Locate the cell with the specified text and output its [X, Y] center coordinate. 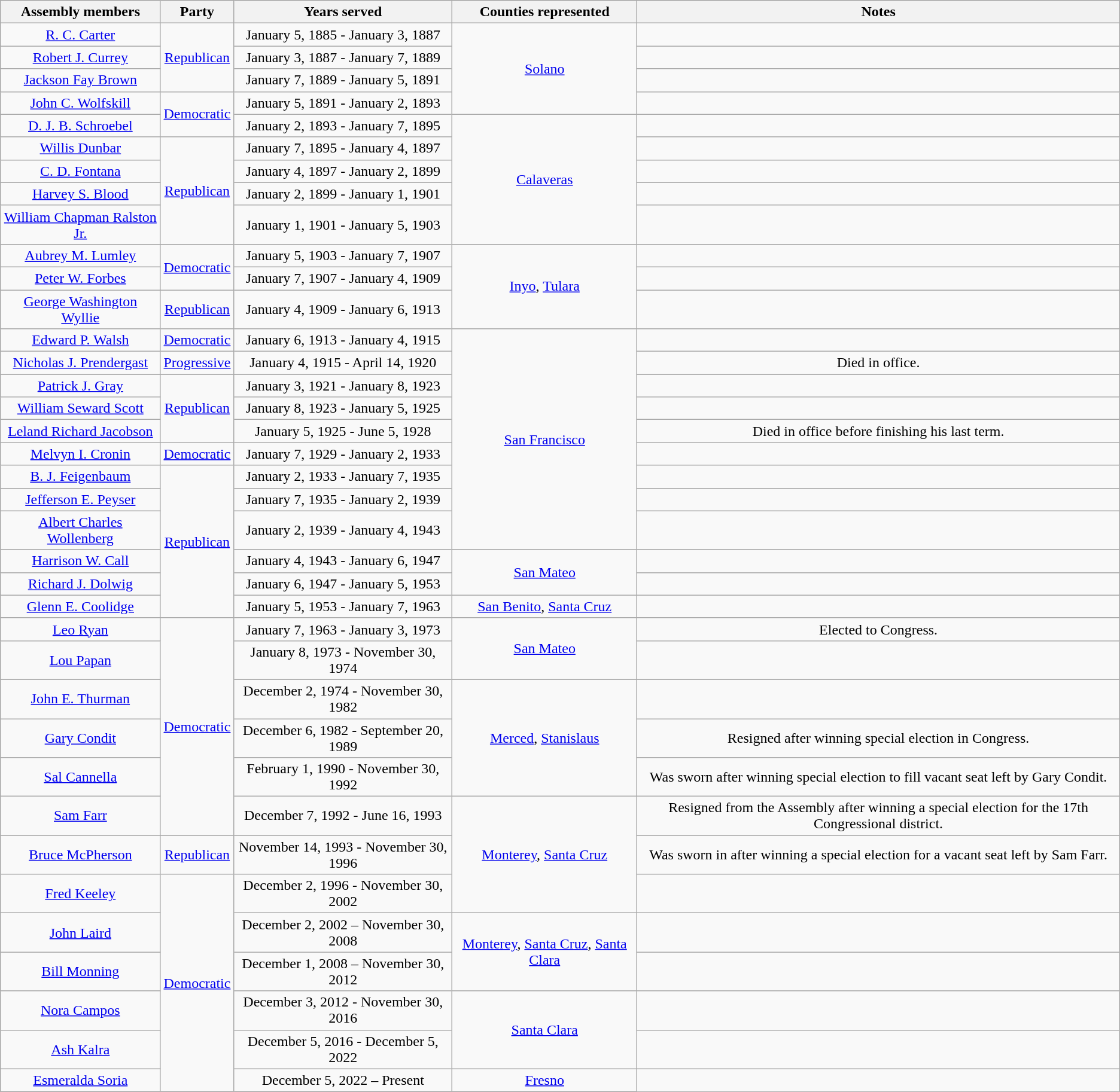
Monterey, Santa Cruz, Santa Clara [544, 952]
January 4, 1943 - January 6, 1947 [343, 561]
December 5, 2016 - December 5, 2022 [343, 1049]
December 3, 2012 - November 30, 2016 [343, 1011]
January 2, 1933 - January 7, 1935 [343, 477]
Died in office. [878, 363]
January 5, 1953 - January 7, 1963 [343, 606]
November 14, 1993 - November 30, 1996 [343, 855]
D. J. B. Schroebel [80, 126]
Glenn E. Coolidge [80, 606]
Richard J. Dolwig [80, 584]
Party [197, 12]
Notes [878, 12]
John E. Thurman [80, 698]
B. J. Feigenbaum [80, 477]
December 6, 1982 - September 20, 1989 [343, 738]
Fred Keeley [80, 893]
Resigned from the Assembly after winning a special election for the 17th Congressional district. [878, 816]
C. D. Fontana [80, 171]
R. C. Carter [80, 35]
January 6, 1913 - January 4, 1915 [343, 340]
Peter W. Forbes [80, 278]
January 8, 1973 - November 30, 1974 [343, 660]
San Benito, Santa Cruz [544, 606]
Jefferson E. Peyser [80, 499]
January 5, 1903 - January 7, 1907 [343, 255]
Ash Kalra [80, 1049]
February 1, 1990 - November 30, 1992 [343, 777]
Santa Clara [544, 1030]
Solano [544, 69]
January 7, 1889 - January 5, 1891 [343, 80]
January 5, 1891 - January 2, 1893 [343, 103]
Patrick J. Gray [80, 386]
January 7, 1895 - January 4, 1897 [343, 148]
George Washington Wyllie [80, 309]
San Francisco [544, 440]
December 2, 1996 - November 30, 2002 [343, 893]
January 4, 1897 - January 2, 1899 [343, 171]
William Chapman Ralston Jr. [80, 225]
Leland Richard Jacobson [80, 431]
Monterey, Santa Cruz [544, 855]
January 8, 1923 - January 5, 1925 [343, 408]
January 7, 1935 - January 2, 1939 [343, 499]
Progressive [197, 363]
January 2, 1939 - January 4, 1943 [343, 530]
John C. Wolfskill [80, 103]
Bruce McPherson [80, 855]
January 4, 1915 - April 14, 1920 [343, 363]
Died in office before finishing his last term. [878, 431]
Robert J. Currey [80, 57]
Edward P. Walsh [80, 340]
Nora Campos [80, 1011]
Fresno [544, 1080]
January 7, 1929 - January 2, 1933 [343, 454]
December 5, 2022 – Present [343, 1080]
Harvey S. Blood [80, 194]
January 3, 1921 - January 8, 1923 [343, 386]
January 4, 1909 - January 6, 1913 [343, 309]
January 3, 1887 - January 7, 1889 [343, 57]
Was sworn after winning special election to fill vacant seat left by Gary Condit. [878, 777]
Assembly members [80, 12]
January 2, 1893 - January 7, 1895 [343, 126]
John Laird [80, 933]
Jackson Fay Brown [80, 80]
January 5, 1885 - January 3, 1887 [343, 35]
January 7, 1963 - January 3, 1973 [343, 629]
Bill Monning [80, 971]
Elected to Congress. [878, 629]
Was sworn in after winning a special election for a vacant seat left by Sam Farr. [878, 855]
William Seward Scott [80, 408]
Merced, Stanislaus [544, 738]
December 1, 2008 – November 30, 2012 [343, 971]
January 6, 1947 - January 5, 1953 [343, 584]
Melvyn I. Cronin [80, 454]
Leo Ryan [80, 629]
December 2, 2002 – November 30, 2008 [343, 933]
Aubrey M. Lumley [80, 255]
Inyo, Tulara [544, 286]
Counties represented [544, 12]
Albert Charles Wollenberg [80, 530]
Harrison W. Call [80, 561]
Esmeralda Soria [80, 1080]
Sal Cannella [80, 777]
Years served [343, 12]
Resigned after winning special election in Congress. [878, 738]
January 5, 1925 - June 5, 1928 [343, 431]
January 1, 1901 - January 5, 1903 [343, 225]
Gary Condit [80, 738]
Willis Dunbar [80, 148]
January 2, 1899 - January 1, 1901 [343, 194]
December 7, 1992 - June 16, 1993 [343, 816]
January 7, 1907 - January 4, 1909 [343, 278]
Sam Farr [80, 816]
December 2, 1974 - November 30, 1982 [343, 698]
Calaveras [544, 179]
Nicholas J. Prendergast [80, 363]
Lou Papan [80, 660]
